From the cell containing the given text, extract its center point as (X, Y) coordinate. 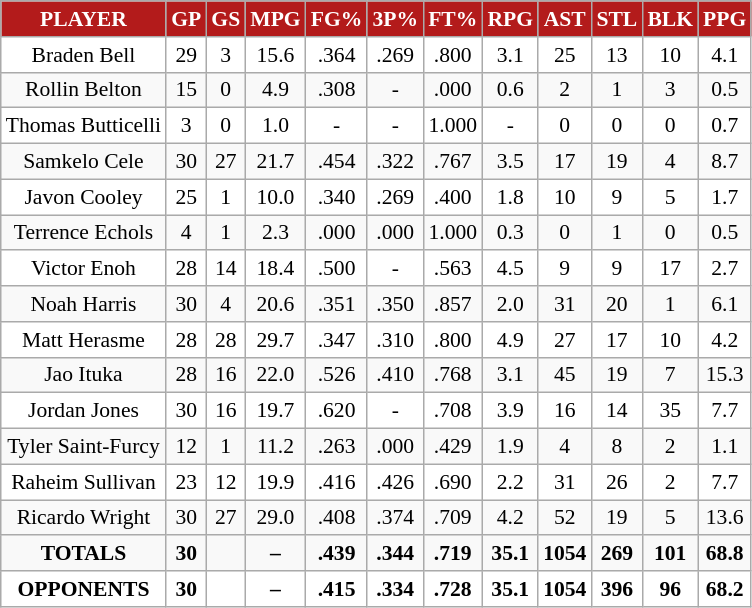
.374 (395, 518)
RPG (510, 19)
1.9 (510, 447)
21.7 (275, 162)
.620 (337, 411)
29 (186, 55)
20.6 (275, 304)
.719 (452, 554)
FT% (452, 19)
Noah Harris (84, 304)
0.7 (724, 126)
Victor Enoh (84, 269)
PLAYER (84, 19)
4.5 (510, 269)
2.7 (724, 269)
19.9 (275, 482)
2.3 (275, 233)
.340 (337, 197)
3P% (395, 19)
Jordan Jones (84, 411)
TOTALS (84, 554)
.709 (452, 518)
11.2 (275, 447)
.563 (452, 269)
396 (616, 589)
10.0 (275, 197)
35 (670, 411)
101 (670, 554)
Jao Ituka (84, 375)
1.0 (275, 126)
.263 (337, 447)
13.6 (724, 518)
68.2 (724, 589)
AST (564, 19)
.500 (337, 269)
MPG (275, 19)
.344 (395, 554)
Samkelo Cele (84, 162)
.347 (337, 340)
STL (616, 19)
52 (564, 518)
8 (616, 447)
18.4 (275, 269)
Braden Bell (84, 55)
.416 (337, 482)
Javon Cooley (84, 197)
GS (226, 19)
1.7 (724, 197)
3.5 (510, 162)
FG% (337, 19)
Matt Herasme (84, 340)
.857 (452, 304)
19.7 (275, 411)
.767 (452, 162)
1.1 (724, 447)
23 (186, 482)
1.8 (510, 197)
29.7 (275, 340)
0.6 (510, 90)
45 (564, 375)
6.1 (724, 304)
15.3 (724, 375)
.526 (337, 375)
22.0 (275, 375)
.768 (452, 375)
.310 (395, 340)
.454 (337, 162)
15.6 (275, 55)
.728 (452, 589)
Tyler Saint-Furcy (84, 447)
.415 (337, 589)
15 (186, 90)
7 (670, 375)
Raheim Sullivan (84, 482)
269 (616, 554)
.350 (395, 304)
13 (616, 55)
.322 (395, 162)
2.2 (510, 482)
PPG (724, 19)
.364 (337, 55)
.351 (337, 304)
Thomas Butticelli (84, 126)
3.9 (510, 411)
96 (670, 589)
.334 (395, 589)
20 (616, 304)
4.1 (724, 55)
68.8 (724, 554)
.429 (452, 447)
.308 (337, 90)
OPPONENTS (84, 589)
Terrence Echols (84, 233)
Rollin Belton (84, 90)
.426 (395, 482)
BLK (670, 19)
0.3 (510, 233)
.439 (337, 554)
.400 (452, 197)
.410 (395, 375)
29.0 (275, 518)
GP (186, 19)
Ricardo Wright (84, 518)
.708 (452, 411)
.408 (337, 518)
2.0 (510, 304)
26 (616, 482)
8.7 (724, 162)
.690 (452, 482)
